Provide the (X, Y) coordinate of the cell's center where the given text is located.  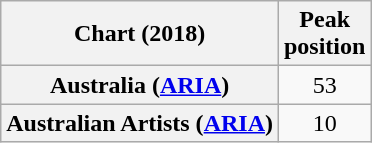
53 (324, 85)
Peakposition (324, 34)
10 (324, 123)
Australian Artists (ARIA) (140, 123)
Chart (2018) (140, 34)
Australia (ARIA) (140, 85)
